For the text-containing cell, return its midpoint in (X, Y) coordinate format. 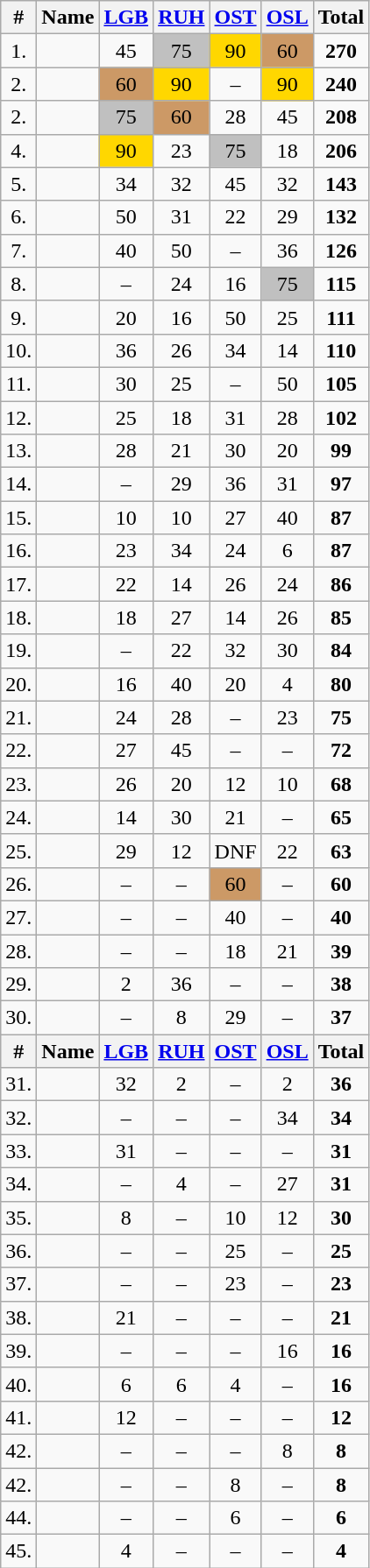
68 (341, 784)
38. (19, 1317)
84 (341, 651)
208 (341, 117)
72 (341, 751)
126 (341, 251)
13. (19, 451)
37. (19, 1284)
22. (19, 751)
11. (19, 384)
27. (19, 917)
23. (19, 784)
80 (341, 684)
111 (341, 317)
8. (19, 284)
32. (19, 1118)
33. (19, 1151)
DNF (235, 851)
6. (19, 217)
240 (341, 84)
18. (19, 618)
206 (341, 151)
19. (19, 651)
12. (19, 418)
17. (19, 584)
1. (19, 51)
132 (341, 217)
86 (341, 584)
4. (19, 151)
9. (19, 317)
270 (341, 51)
10. (19, 350)
99 (341, 451)
45. (19, 1551)
15. (19, 518)
40. (19, 1384)
34. (19, 1184)
20. (19, 684)
35. (19, 1218)
14. (19, 484)
36. (19, 1251)
102 (341, 418)
41. (19, 1417)
25. (19, 851)
143 (341, 184)
110 (341, 350)
7. (19, 251)
44. (19, 1518)
31. (19, 1084)
85 (341, 618)
105 (341, 384)
38 (341, 985)
21. (19, 717)
63 (341, 851)
28. (19, 950)
24. (19, 817)
30. (19, 1018)
5. (19, 184)
97 (341, 484)
65 (341, 817)
115 (341, 284)
26. (19, 884)
39 (341, 950)
39. (19, 1351)
29. (19, 985)
37 (341, 1018)
16. (19, 551)
